For the text-containing cell, return its midpoint in [x, y] coordinate format. 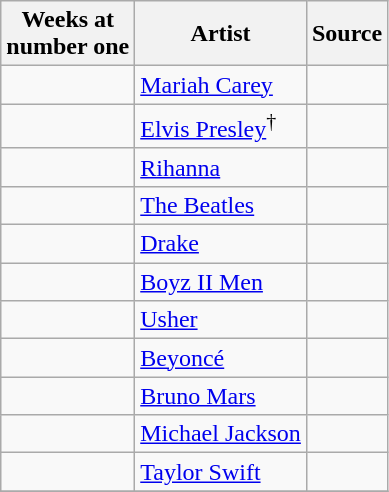
Michael Jackson [221, 434]
Mariah Carey [221, 85]
Taylor Swift [221, 472]
Usher [221, 320]
The Beatles [221, 205]
Source [346, 34]
Weeks at number one [68, 34]
Boyz II Men [221, 282]
Drake [221, 244]
Elvis Presley† [221, 126]
Rihanna [221, 167]
Bruno Mars [221, 396]
Artist [221, 34]
Beyoncé [221, 358]
